Search for the cell housing the specified text and yield its (x, y) center coordinate. 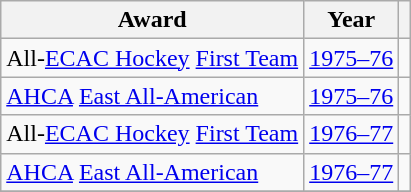
Award (152, 20)
Year (352, 20)
